Locate the cell with the specified text and output its [x, y] center coordinate. 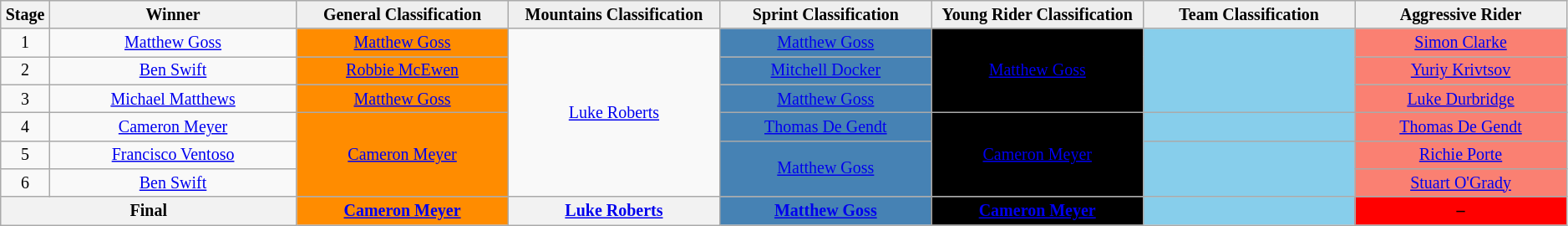
Team Classification [1248, 15]
Simon Clarke [1460, 44]
Aggressive Rider [1460, 15]
Winner [173, 15]
6 [25, 182]
Francisco Ventoso [173, 154]
Stage [25, 15]
5 [25, 154]
Final [149, 211]
Luke Durbridge [1460, 99]
– [1460, 211]
Richie Porte [1460, 154]
Yuriy Krivtsov [1460, 70]
1 [25, 44]
4 [25, 127]
2 [25, 70]
General Classification [403, 15]
Mitchell Docker [825, 70]
Stuart O'Grady [1460, 182]
Mountains Classification [613, 15]
Sprint Classification [825, 15]
Michael Matthews [173, 99]
Young Rider Classification [1038, 15]
3 [25, 99]
Robbie McEwen [403, 70]
